Pinpoint the cell where the given text exists, returning its [X, Y] midpoint coordinate. 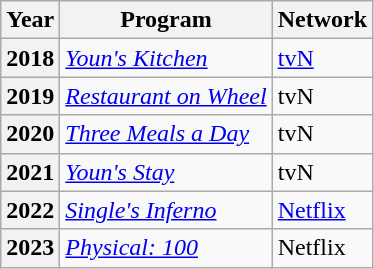
2022 [30, 210]
2023 [30, 248]
Year [30, 20]
Restaurant on Wheel [166, 96]
Single's Inferno [166, 210]
Physical: 100 [166, 248]
Three Meals a Day [166, 134]
2021 [30, 172]
2018 [30, 58]
Network [322, 20]
Youn's Stay [166, 172]
Program [166, 20]
2020 [30, 134]
2019 [30, 96]
Youn's Kitchen [166, 58]
